Return (x, y) of the center of cell containing provided text 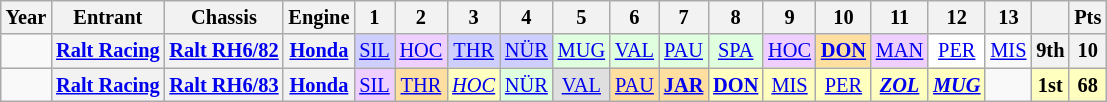
Engine (318, 17)
Ralt RH6/82 (224, 51)
12 (956, 17)
13 (1008, 17)
ZOL (900, 85)
4 (526, 17)
7 (684, 17)
Chassis (224, 17)
SPA (736, 51)
Pts (1088, 17)
68 (1088, 85)
JAR (684, 85)
Entrant (108, 17)
9 (790, 17)
3 (474, 17)
2 (422, 17)
5 (582, 17)
1 (374, 17)
11 (900, 17)
Ralt RH6/83 (224, 85)
8 (736, 17)
1st (1050, 85)
9th (1050, 51)
MAN (900, 51)
Year (26, 17)
6 (634, 17)
